Provide the (x, y) coordinate of the cell's center where the given text is located.  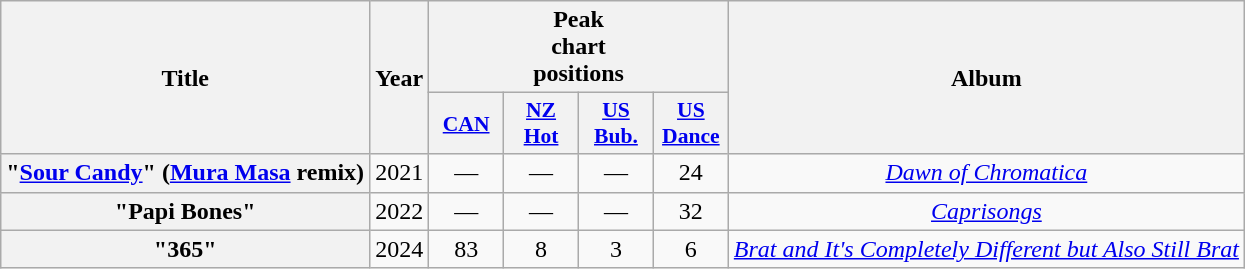
"Papi Bones" (186, 211)
6 (690, 249)
83 (466, 249)
8 (542, 249)
2024 (400, 249)
Dawn of Chromatica (986, 173)
USDance (690, 124)
2021 (400, 173)
Year (400, 78)
CAN (466, 124)
3 (616, 249)
Brat and It's Completely Different but Also Still Brat (986, 249)
USBub. (616, 124)
Caprisongs (986, 211)
"365" (186, 249)
Peakchartpositions (579, 47)
24 (690, 173)
"Sour Candy" (Mura Masa remix) (186, 173)
2022 (400, 211)
32 (690, 211)
NZHot (542, 124)
Album (986, 78)
Title (186, 78)
